Provide the [x, y] coordinate of the cell's center where the given text is located.  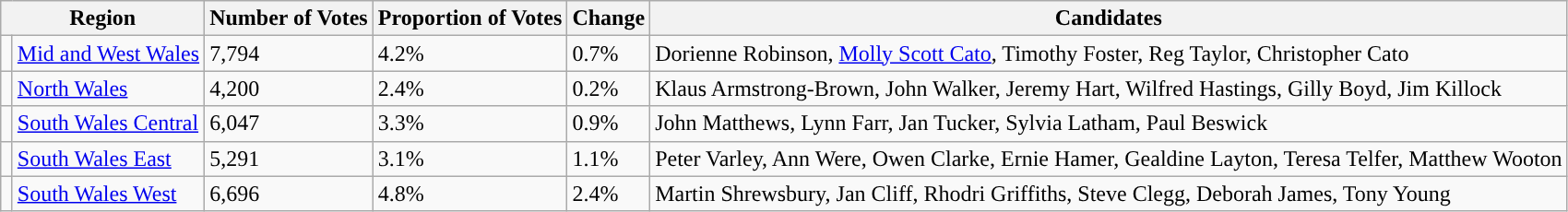
North Wales [108, 88]
7,794 [290, 53]
Proportion of Votes [470, 18]
Martin Shrewsbury, Jan Cliff, Rhodri Griffiths, Steve Clegg, Deborah James, Tony Young [1109, 194]
Number of Votes [290, 18]
6,696 [290, 194]
Dorienne Robinson, Molly Scott Cato, Timothy Foster, Reg Taylor, Christopher Cato [1109, 53]
Peter Varley, Ann Were, Owen Clarke, Ernie Hamer, Gealdine Layton, Teresa Telfer, Matthew Wooton [1109, 159]
0.9% [609, 124]
Mid and West Wales [108, 53]
South Wales Central [108, 124]
Klaus Armstrong-Brown, John Walker, Jeremy Hart, Wilfred Hastings, Gilly Boyd, Jim Killock [1109, 88]
4.8% [470, 194]
0.2% [609, 88]
3.3% [470, 124]
Change [609, 18]
0.7% [609, 53]
South Wales East [108, 159]
Candidates [1109, 18]
South Wales West [108, 194]
4.2% [470, 53]
John Matthews, Lynn Farr, Jan Tucker, Sylvia Latham, Paul Beswick [1109, 124]
4,200 [290, 88]
Region [103, 18]
6,047 [290, 124]
5,291 [290, 159]
3.1% [470, 159]
1.1% [609, 159]
